From the cell containing the given text, extract its center point as (X, Y) coordinate. 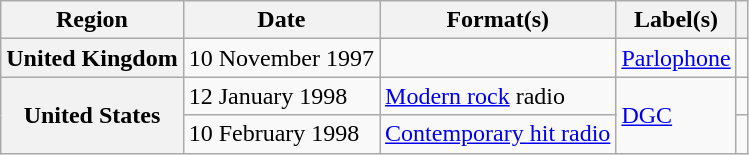
Modern rock radio (498, 96)
Parlophone (676, 58)
10 November 1997 (281, 58)
Label(s) (676, 20)
10 February 1998 (281, 134)
Region (92, 20)
DGC (676, 115)
Format(s) (498, 20)
Contemporary hit radio (498, 134)
Date (281, 20)
United States (92, 115)
United Kingdom (92, 58)
12 January 1998 (281, 96)
